Pinpoint the cell where the given text exists, returning its (x, y) midpoint coordinate. 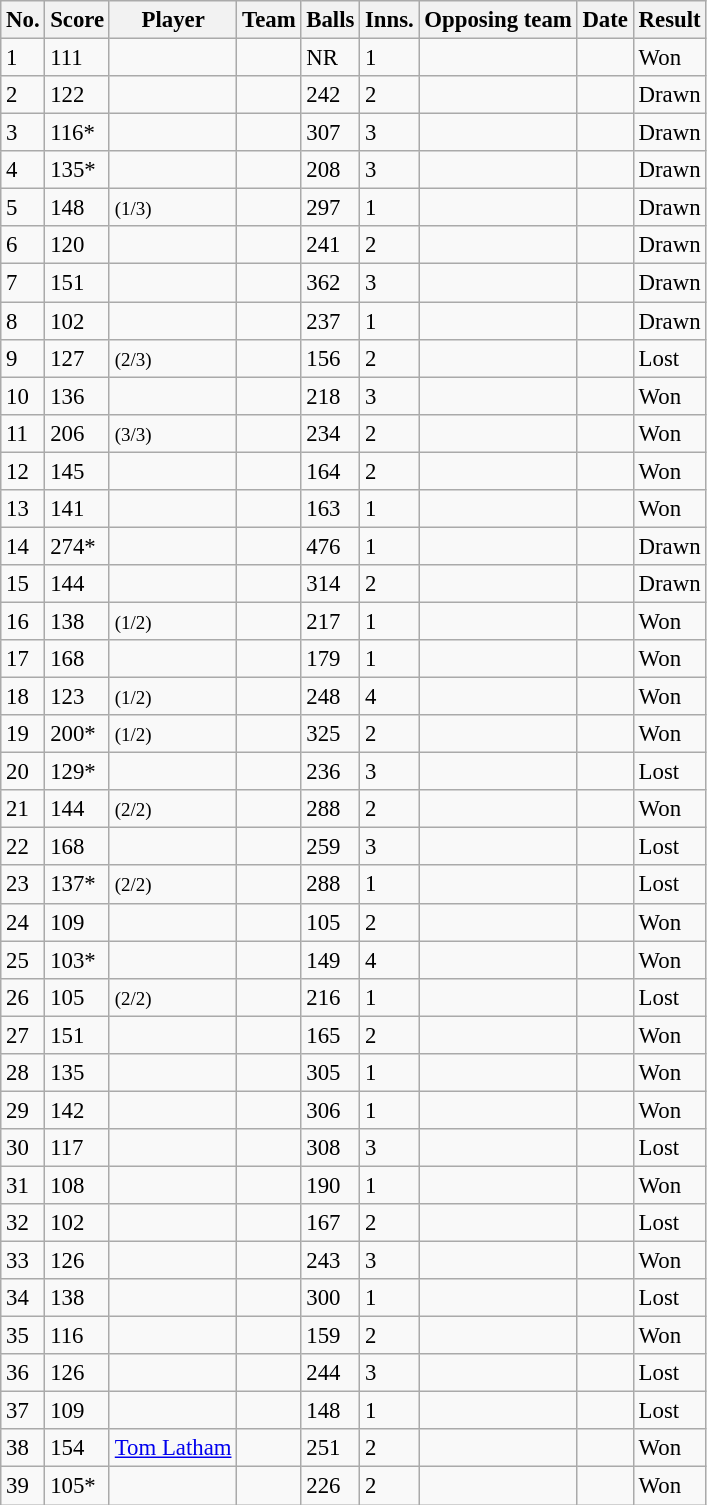
208 (330, 170)
156 (330, 358)
117 (78, 1148)
163 (330, 509)
297 (330, 208)
20 (23, 772)
306 (330, 1110)
122 (78, 95)
29 (23, 1110)
30 (23, 1148)
164 (330, 471)
105* (78, 1486)
34 (23, 1298)
120 (78, 245)
217 (330, 621)
206 (78, 433)
135* (78, 170)
36 (23, 1373)
19 (23, 734)
241 (330, 245)
123 (78, 697)
32 (23, 1223)
21 (23, 809)
135 (78, 1073)
8 (23, 321)
154 (78, 1449)
38 (23, 1449)
7 (23, 283)
(1/3) (172, 208)
149 (330, 960)
362 (330, 283)
259 (330, 847)
243 (330, 1261)
Date (605, 20)
274* (78, 546)
242 (330, 95)
476 (330, 546)
Score (78, 20)
(2/3) (172, 358)
179 (330, 659)
234 (330, 433)
5 (23, 208)
Inns. (390, 20)
142 (78, 1110)
10 (23, 396)
22 (23, 847)
17 (23, 659)
216 (330, 997)
23 (23, 885)
218 (330, 396)
236 (330, 772)
18 (23, 697)
Player (172, 20)
111 (78, 58)
27 (23, 1035)
9 (23, 358)
103* (78, 960)
14 (23, 546)
25 (23, 960)
NR (330, 58)
37 (23, 1411)
Tom Latham (172, 1449)
Team (269, 20)
11 (23, 433)
190 (330, 1185)
325 (330, 734)
167 (330, 1223)
28 (23, 1073)
Balls (330, 20)
244 (330, 1373)
35 (23, 1336)
33 (23, 1261)
305 (330, 1073)
141 (78, 509)
31 (23, 1185)
165 (330, 1035)
127 (78, 358)
314 (330, 584)
129* (78, 772)
26 (23, 997)
16 (23, 621)
39 (23, 1486)
308 (330, 1148)
108 (78, 1185)
159 (330, 1336)
(3/3) (172, 433)
12 (23, 471)
24 (23, 922)
237 (330, 321)
6 (23, 245)
Result (670, 20)
Opposing team (498, 20)
307 (330, 133)
145 (78, 471)
13 (23, 509)
251 (330, 1449)
137* (78, 885)
No. (23, 20)
200* (78, 734)
116* (78, 133)
226 (330, 1486)
116 (78, 1336)
15 (23, 584)
136 (78, 396)
248 (330, 697)
300 (330, 1298)
